Locate the cell with the specified text and output its [x, y] center coordinate. 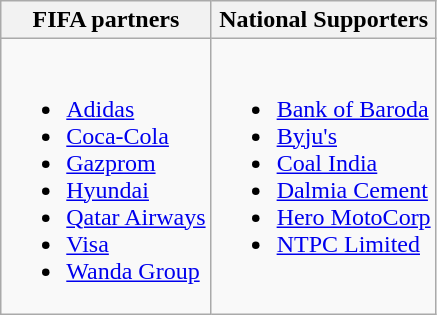
AdidasCoca-ColaGazpromHyundaiQatar AirwaysVisaWanda Group [106, 176]
National Supporters [324, 20]
FIFA partners [106, 20]
Bank of BarodaByju'sCoal IndiaDalmia CementHero MotoCorpNTPC Limited [324, 176]
